From the cell containing the given text, extract its center point as [X, Y] coordinate. 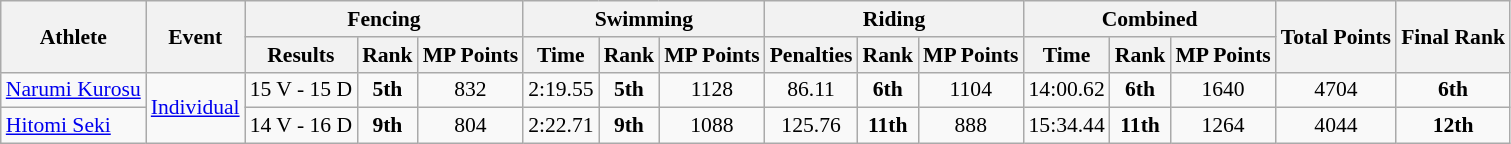
1128 [712, 90]
4044 [1336, 126]
Penalties [812, 55]
Combined [1149, 19]
1088 [712, 126]
Total Points [1336, 36]
2:19.55 [560, 90]
Riding [894, 19]
Swimming [644, 19]
Narumi Kurosu [74, 90]
Fencing [384, 19]
15 V - 15 D [301, 90]
832 [470, 90]
86.11 [812, 90]
Athlete [74, 36]
4704 [1336, 90]
15:34.44 [1066, 126]
Results [301, 55]
804 [470, 126]
14 V - 16 D [301, 126]
12th [1453, 126]
1264 [1222, 126]
Individual [196, 108]
1104 [970, 90]
1640 [1222, 90]
14:00.62 [1066, 90]
Final Rank [1453, 36]
2:22.71 [560, 126]
888 [970, 126]
Event [196, 36]
Hitomi Seki [74, 126]
125.76 [812, 126]
